Extract the (X, Y) coordinate from the center of the cell holding the provided text.  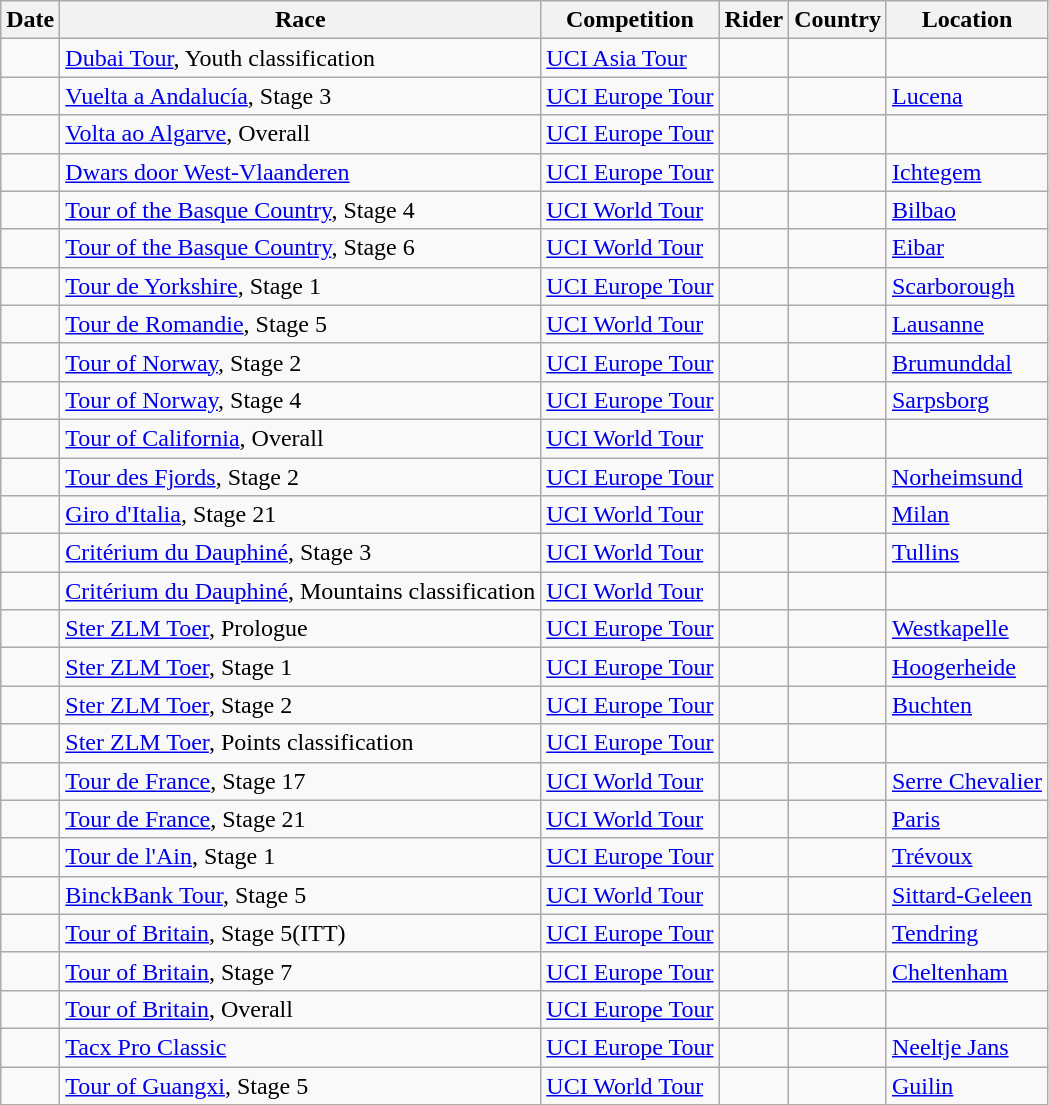
Tour de l'Ain, Stage 1 (300, 857)
Buchten (966, 705)
Guilin (966, 1085)
Tour of the Basque Country, Stage 4 (300, 210)
Race (300, 20)
Tour de Yorkshire, Stage 1 (300, 286)
Tour of Britain, Overall (300, 1009)
Ster ZLM Toer, Stage 1 (300, 667)
Tour of the Basque Country, Stage 6 (300, 248)
Tour des Fjords, Stage 2 (300, 477)
Giro d'Italia, Stage 21 (300, 515)
Rider (754, 20)
Competition (630, 20)
BinckBank Tour, Stage 5 (300, 895)
Lausanne (966, 324)
Tour of Norway, Stage 4 (300, 400)
Norheimsund (966, 477)
Tour of Norway, Stage 2 (300, 362)
Tour of California, Overall (300, 438)
Critérium du Dauphiné, Stage 3 (300, 553)
Tour de Romandie, Stage 5 (300, 324)
Tour de France, Stage 21 (300, 819)
Tendring (966, 933)
Hoogerheide (966, 667)
Westkapelle (966, 629)
Tour of Britain, Stage 7 (300, 971)
Bilbao (966, 210)
UCI Asia Tour (630, 58)
Neeltje Jans (966, 1047)
Dubai Tour, Youth classification (300, 58)
Critérium du Dauphiné, Mountains classification (300, 591)
Tour of Britain, Stage 5(ITT) (300, 933)
Tullins (966, 553)
Tour de France, Stage 17 (300, 781)
Tour of Guangxi, Stage 5 (300, 1085)
Location (966, 20)
Brumunddal (966, 362)
Scarborough (966, 286)
Ster ZLM Toer, Prologue (300, 629)
Sarpsborg (966, 400)
Lucena (966, 96)
Eibar (966, 248)
Ster ZLM Toer, Stage 2 (300, 705)
Dwars door West-Vlaanderen (300, 172)
Paris (966, 819)
Trévoux (966, 857)
Serre Chevalier (966, 781)
Milan (966, 515)
Ichtegem (966, 172)
Tacx Pro Classic (300, 1047)
Volta ao Algarve, Overall (300, 134)
Country (838, 20)
Cheltenham (966, 971)
Sittard-Geleen (966, 895)
Date (30, 20)
Ster ZLM Toer, Points classification (300, 743)
Vuelta a Andalucía, Stage 3 (300, 96)
